Identify which cell holds the provided text, then report its (X, Y) central coordinate. 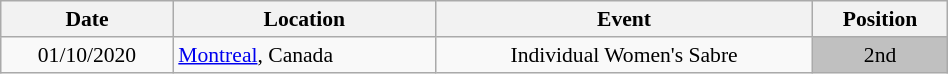
Location (304, 19)
Event (624, 19)
2nd (880, 55)
Date (88, 19)
01/10/2020 (88, 55)
Montreal, Canada (304, 55)
Individual Women's Sabre (624, 55)
Position (880, 19)
